Provide the (x, y) coordinate of the cell's center where the given text is located.  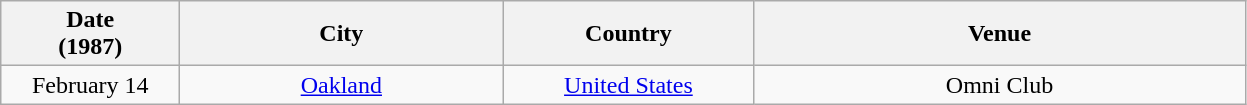
Venue (1000, 34)
City (342, 34)
United States (628, 85)
Date(1987) (90, 34)
Omni Club (1000, 85)
Country (628, 34)
Oakland (342, 85)
February 14 (90, 85)
